Determine the (x, y) coordinate at the center of the cell enclosing the given text.  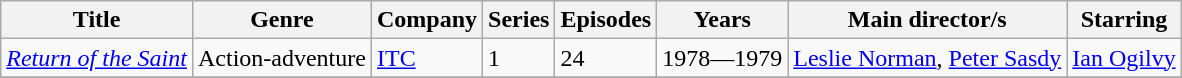
Title (97, 20)
Ian Ogilvy (1124, 58)
Episodes (606, 20)
1978—1979 (722, 58)
ITC (426, 58)
Starring (1124, 20)
1 (519, 58)
Action-adventure (282, 58)
24 (606, 58)
Leslie Norman, Peter Sasdy (928, 58)
Years (722, 20)
Main director/s (928, 20)
Return of the Saint (97, 58)
Series (519, 20)
Company (426, 20)
Genre (282, 20)
